Return [X, Y] of the center of cell containing provided text 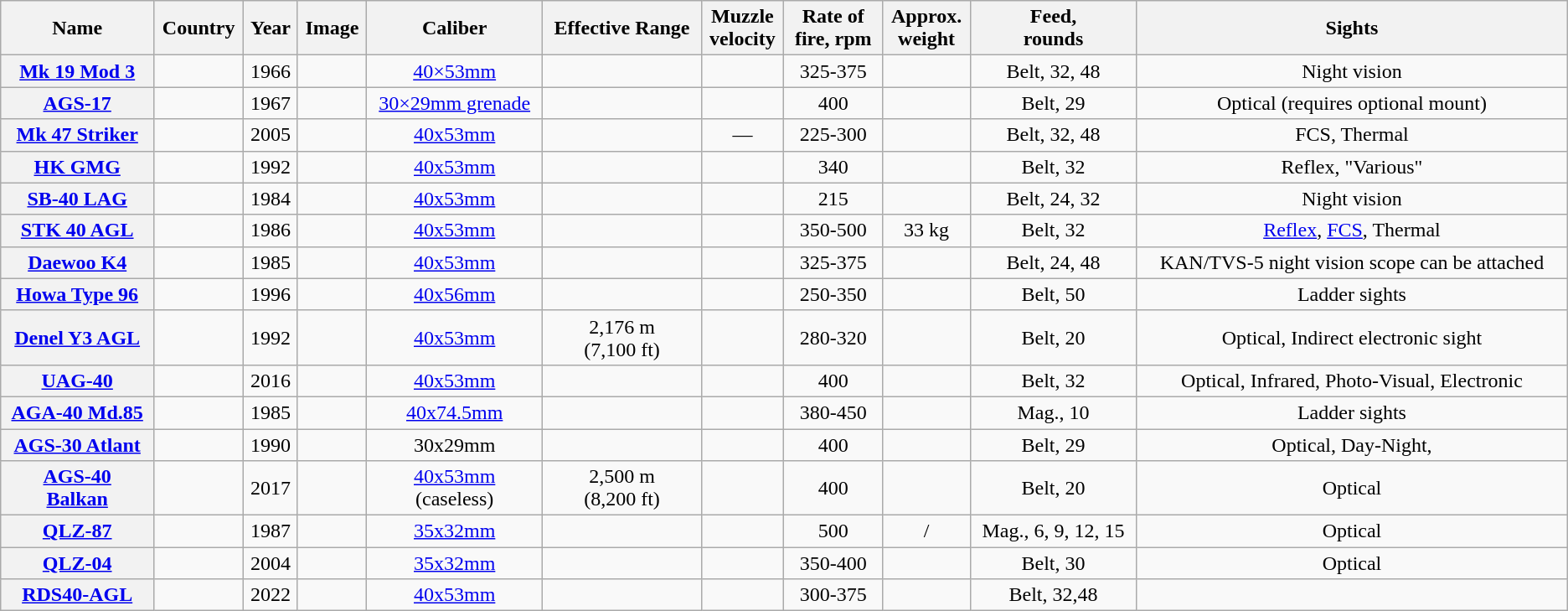
Reflex, FCS, Thermal [1352, 230]
Denel Y3 AGL [77, 337]
Belt, 24, 48 [1053, 262]
325-375 [833, 262]
Name [77, 28]
Muzzlevelocity [742, 28]
33 kg [926, 230]
1967 [271, 103]
30×29mm grenade [455, 103]
Mk 47 Striker [77, 135]
40×53mm [455, 71]
1986 [271, 230]
250‑350 [833, 294]
2,500 m(8,200 ft) [622, 488]
Belt, 30 [1053, 563]
40x74.5mm [455, 412]
300-375 [833, 595]
350-400 [833, 563]
AGS-17 [77, 103]
1987 [271, 531]
Belt, 50 [1053, 294]
HK GMG [77, 167]
Mk 19 Mod 3 [77, 71]
— [742, 135]
Optical (requires optional mount) [1352, 103]
Optical, Infrared, Photo‑Visual, Electronic [1352, 381]
380‑450 [833, 412]
RDS40-AGL [77, 595]
AGA-40 Md.85 [77, 412]
280‑320 [833, 337]
40x53mm(caseless) [455, 488]
350‑500 [833, 230]
30x29mm [455, 445]
Sights [1352, 28]
1966 [271, 71]
340 [833, 167]
1990 [271, 445]
Mag., 10 [1053, 412]
500 [833, 531]
2016 [271, 381]
1984 [271, 199]
Country [199, 28]
FCS, Thermal [1352, 135]
Daewoo K4 [77, 262]
2017 [271, 488]
Belt, 32,48 [1053, 595]
AGS‑40 Balkan [77, 488]
Image [332, 28]
Belt, 24, 32 [1053, 199]
Optical, Indirect electronic sight [1352, 337]
AGS‑30 Atlant [77, 445]
Year [271, 28]
Feed,rounds [1053, 28]
UAG-40 [77, 381]
Effective Range [622, 28]
SB-40 LAG [77, 199]
2022 [271, 595]
KAN/TVS-5 night vision scope can be attached [1352, 262]
Mag., 6, 9, 12, 15 [1053, 531]
Rate offire, rpm [833, 28]
/ [926, 531]
1996 [271, 294]
Approx.weight [926, 28]
325‑375 [833, 71]
Howa Type 96 [77, 294]
2005 [271, 135]
225‑300 [833, 135]
215 [833, 199]
Caliber [455, 28]
QLZ-04 [77, 563]
Optical, Day‑Night, [1352, 445]
2004 [271, 563]
2,176 m(7,100 ft) [622, 337]
QLZ-87 [77, 531]
STK 40 AGL [77, 230]
40x56mm [455, 294]
Reflex, "Various" [1352, 167]
